Pinpoint the cell where the given text exists, returning its (x, y) midpoint coordinate. 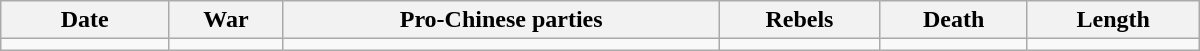
Length (1113, 20)
Pro-Chinese parties (501, 20)
War (226, 20)
Death (954, 20)
Rebels (800, 20)
Date (85, 20)
